For the text-containing cell, return its midpoint in [x, y] coordinate format. 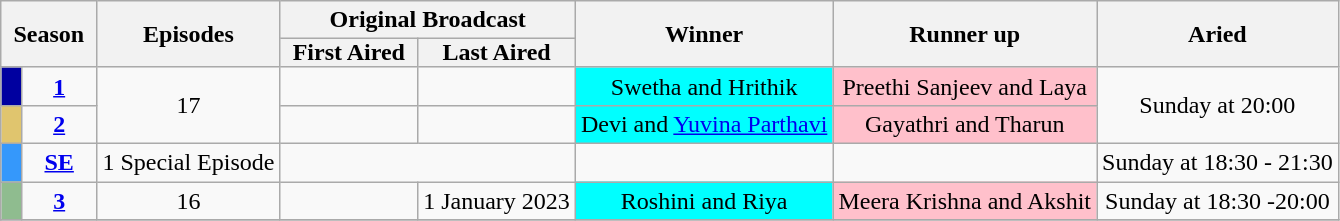
17 [188, 105]
3 [59, 201]
Last Aired [497, 53]
Runner up [965, 34]
Sunday at 18:30 -20:00 [1218, 201]
Sunday at 18:30 - 21:30 [1218, 162]
Swetha and Hrithik [704, 86]
Devi and Yuvina Parthavi [704, 124]
Preethi Sanjeev and Laya [965, 86]
2 [59, 124]
Winner [704, 34]
Original Broadcast [428, 20]
Season [49, 34]
1 Special Episode [188, 162]
1 [59, 86]
Aried [1218, 34]
Roshini and Riya [704, 201]
Meera Krishna and Akshit [965, 201]
Gayathri and Tharun [965, 124]
16 [188, 201]
1 January 2023 [497, 201]
SE [59, 162]
Episodes [188, 34]
First Aired [349, 53]
Sunday at 20:00 [1218, 105]
